Capture the cell that displays the provided text and extract its (X, Y) central coordinate. 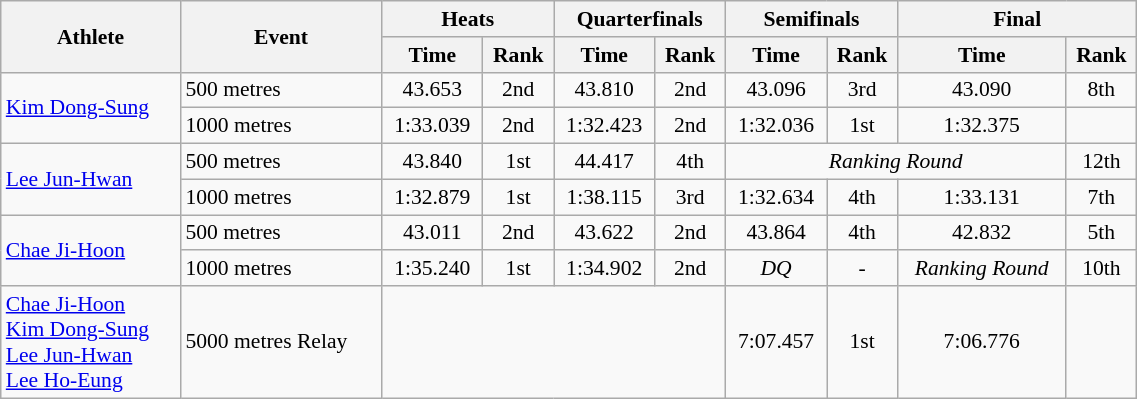
7:07.457 (776, 342)
Quarterfinals (640, 19)
5th (1102, 233)
8th (1102, 90)
1:34.902 (604, 269)
43.096 (776, 90)
1:32.879 (432, 197)
43.840 (432, 162)
1:38.115 (604, 197)
Semifinals (812, 19)
1:32.423 (604, 126)
5000 metres Relay (280, 342)
DQ (776, 269)
Event (280, 36)
Kim Dong-Sung (91, 108)
7th (1102, 197)
Final (1016, 19)
1:32.634 (776, 197)
44.417 (604, 162)
Athlete (91, 36)
1:32.036 (776, 126)
12th (1102, 162)
1:35.240 (432, 269)
43.653 (432, 90)
42.832 (981, 233)
- (862, 269)
Chae Ji-Hoon (91, 250)
43.011 (432, 233)
43.090 (981, 90)
10th (1102, 269)
1:33.039 (432, 126)
7:06.776 (981, 342)
1:32.375 (981, 126)
43.864 (776, 233)
1:33.131 (981, 197)
43.810 (604, 90)
Lee Jun-Hwan (91, 180)
Heats (468, 19)
43.622 (604, 233)
Chae Ji-Hoon Kim Dong-Sung Lee Jun-Hwan Lee Ho-Eung (91, 342)
